Determine the [x, y] coordinate at the center of the cell enclosing the given text.  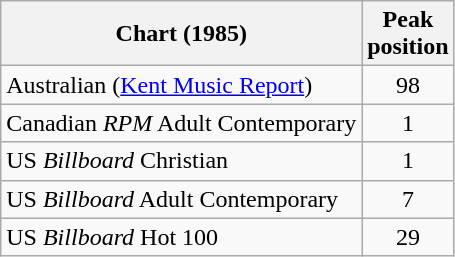
Australian (Kent Music Report) [182, 85]
US Billboard Christian [182, 161]
29 [408, 237]
Chart (1985) [182, 34]
98 [408, 85]
7 [408, 199]
Peakposition [408, 34]
US Billboard Hot 100 [182, 237]
US Billboard Adult Contemporary [182, 199]
Canadian RPM Adult Contemporary [182, 123]
